Return the (x, y) coordinate for the center point of the cell that contains the specified text.  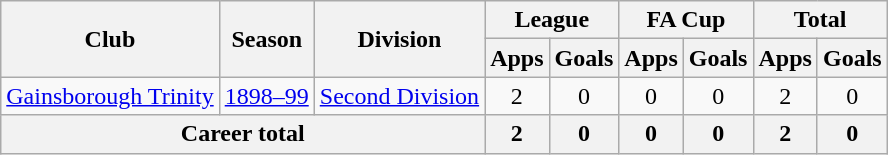
FA Cup (686, 20)
Division (399, 39)
Career total (243, 134)
Total (820, 20)
Season (266, 39)
League (552, 20)
Second Division (399, 96)
1898–99 (266, 96)
Gainsborough Trinity (110, 96)
Club (110, 39)
